Extract the [X, Y] coordinate from the center of the cell holding the provided text.  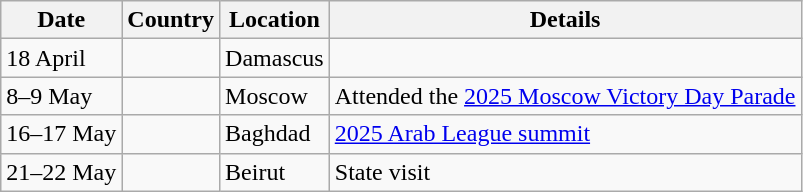
Beirut [275, 172]
Attended the 2025 Moscow Victory Day Parade [565, 96]
8–9 May [62, 96]
21–22 May [62, 172]
18 April [62, 58]
Details [565, 20]
Location [275, 20]
Date [62, 20]
Moscow [275, 96]
2025 Arab League summit [565, 134]
16–17 May [62, 134]
Damascus [275, 58]
Country [171, 20]
State visit [565, 172]
Baghdad [275, 134]
